Detect which cell encompasses the target text, then output its [X, Y] center coordinate. 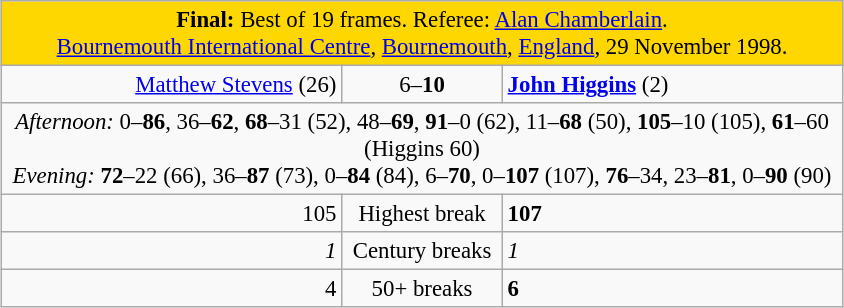
John Higgins (2) [672, 85]
Final: Best of 19 frames. Referee: Alan Chamberlain.Bournemouth International Centre, Bournemouth, England, 29 November 1998. [422, 34]
50+ breaks [422, 289]
107 [672, 214]
4 [172, 289]
105 [172, 214]
6–10 [422, 85]
Century breaks [422, 251]
Highest break [422, 214]
6 [672, 289]
Matthew Stevens (26) [172, 85]
